Search for the cell housing the specified text and yield its (X, Y) center coordinate. 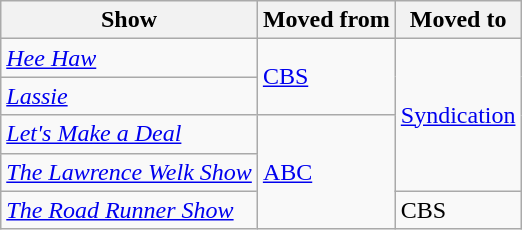
The Lawrence Welk Show (130, 172)
Hee Haw (130, 58)
The Road Runner Show (130, 210)
Lassie (130, 96)
Syndication (458, 115)
Show (130, 20)
Let's Make a Deal (130, 134)
Moved to (458, 20)
Moved from (326, 20)
ABC (326, 172)
